From the cell containing the given text, extract its center point as [x, y] coordinate. 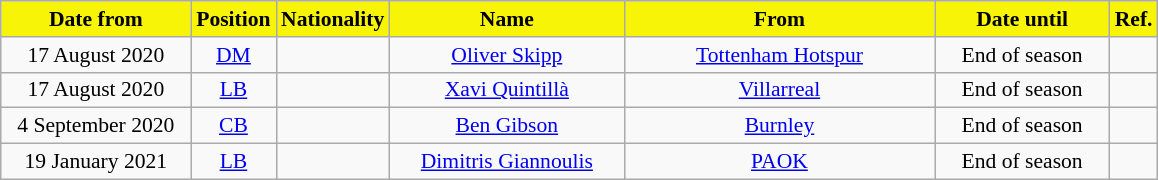
Oliver Skipp [506, 55]
Nationality [332, 19]
Name [506, 19]
Date until [1022, 19]
Ref. [1134, 19]
Xavi Quintillà [506, 90]
Date from [96, 19]
Tottenham Hotspur [779, 55]
4 September 2020 [96, 126]
PAOK [779, 162]
Position [234, 19]
Villarreal [779, 90]
Dimitris Giannoulis [506, 162]
19 January 2021 [96, 162]
Burnley [779, 126]
From [779, 19]
Ben Gibson [506, 126]
CB [234, 126]
DM [234, 55]
